From the cell containing the given text, extract its center point as [X, Y] coordinate. 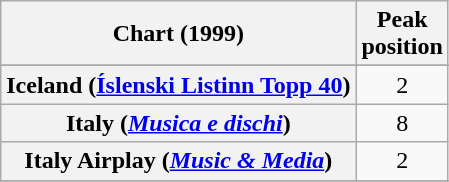
Iceland (Íslenski Listinn Topp 40) [178, 85]
Chart (1999) [178, 34]
8 [402, 123]
Italy Airplay (Music & Media) [178, 161]
Peakposition [402, 34]
Italy (Musica e dischi) [178, 123]
